Locate the cell with the specified text and output its (X, Y) center coordinate. 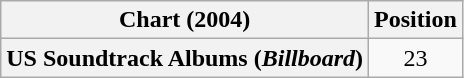
23 (416, 58)
Chart (2004) (185, 20)
US Soundtrack Albums (Billboard) (185, 58)
Position (416, 20)
